Capture the cell that displays the provided text and extract its (x, y) central coordinate. 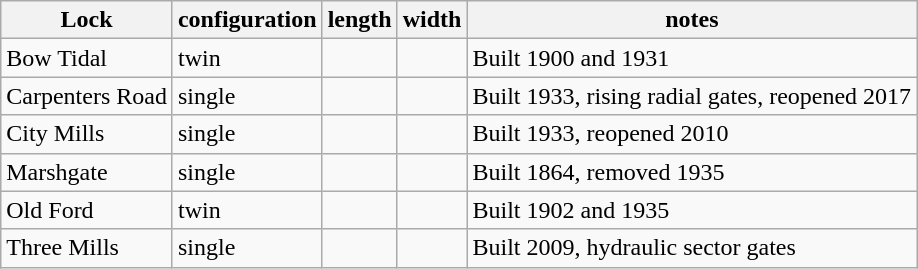
Marshgate (87, 172)
notes (692, 20)
Built 1900 and 1931 (692, 58)
Built 1933, rising radial gates, reopened 2017 (692, 96)
Built 1933, reopened 2010 (692, 134)
Built 1864, removed 1935 (692, 172)
Carpenters Road (87, 96)
Built 2009, hydraulic sector gates (692, 248)
Old Ford (87, 210)
width (432, 20)
Bow Tidal (87, 58)
City Mills (87, 134)
configuration (247, 20)
Three Mills (87, 248)
length (360, 20)
Built 1902 and 1935 (692, 210)
Lock (87, 20)
